Extract the [x, y] coordinate from the center of the cell holding the provided text.  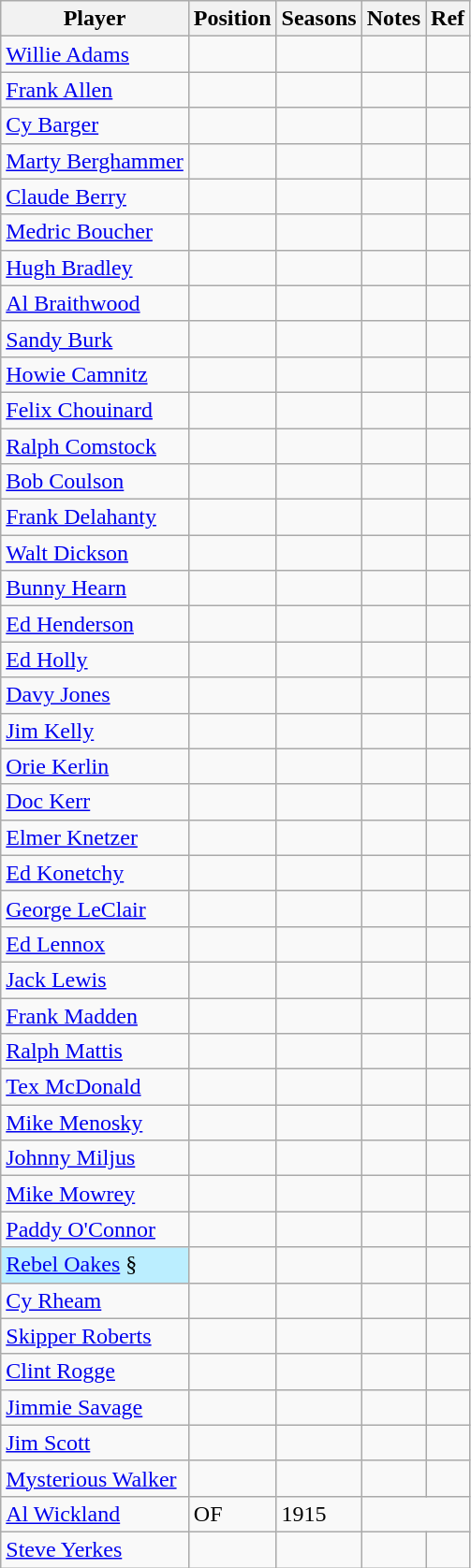
Position [232, 19]
Tex McDonald [96, 1087]
Seasons [318, 19]
Bunny Hearn [96, 588]
Doc Kerr [96, 802]
Frank Madden [96, 1015]
Davy Jones [96, 695]
Mysterious Walker [96, 1478]
Steve Yerkes [96, 1549]
Frank Allen [96, 90]
Jim Kelly [96, 731]
Al Wickland [96, 1514]
Skipper Roberts [96, 1336]
Ralph Mattis [96, 1052]
Frank Delahanty [96, 517]
Clint Rogge [96, 1372]
Ed Henderson [96, 624]
Cy Barger [96, 125]
George LeClair [96, 908]
Bob Coulson [96, 482]
Johnny Miljus [96, 1158]
Cy Rheam [96, 1300]
Jim Scott [96, 1443]
Paddy O'Connor [96, 1229]
Ed Holly [96, 660]
OF [232, 1514]
Jimmie Savage [96, 1407]
Walt Dickson [96, 553]
Ed Konetchy [96, 873]
Ralph Comstock [96, 446]
Elmer Knetzer [96, 837]
Medric Boucher [96, 232]
Jack Lewis [96, 980]
Felix Chouinard [96, 410]
Player [96, 19]
Hugh Bradley [96, 268]
Howie Camnitz [96, 374]
Mike Menosky [96, 1123]
Notes [393, 19]
Orie Kerlin [96, 766]
Ed Lennox [96, 944]
Rebel Oakes § [96, 1265]
Mike Mowrey [96, 1194]
Marty Berghammer [96, 161]
1915 [318, 1514]
Al Braithwood [96, 303]
Sandy Burk [96, 339]
Willie Adams [96, 54]
Claude Berry [96, 196]
Ref [448, 19]
